Identify which cell holds the provided text, then report its [x, y] central coordinate. 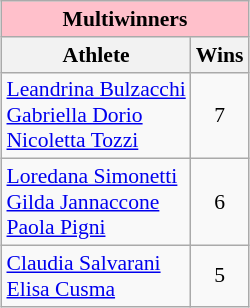
5 [220, 276]
6 [220, 202]
Multiwinners [124, 19]
7 [220, 116]
Athlete [96, 55]
Claudia SalvaraniElisa Cusma [96, 276]
Leandrina BulzacchiGabriella DorioNicoletta Tozzi [96, 116]
Wins [220, 55]
Loredana SimonettiGilda JannacconePaola Pigni [96, 202]
